For the text-containing cell, return its midpoint in (X, Y) coordinate format. 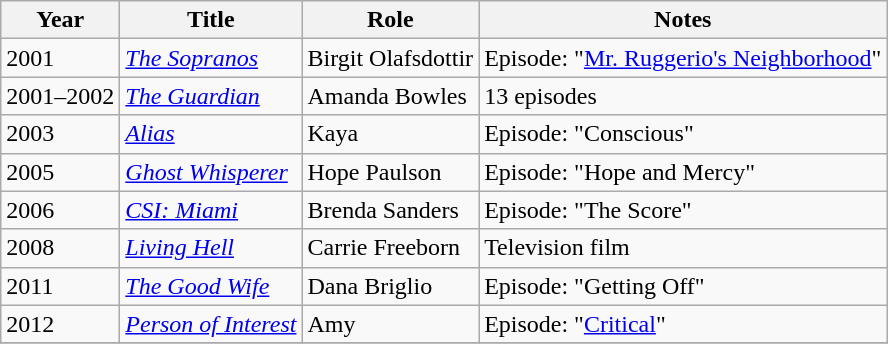
Brenda Sanders (390, 210)
Role (390, 20)
Title (211, 20)
2001–2002 (60, 96)
Amy (390, 324)
Living Hell (211, 248)
The Guardian (211, 96)
Episode: "Getting Off" (683, 286)
Year (60, 20)
Notes (683, 20)
Dana Briglio (390, 286)
Alias (211, 134)
CSI: Miami (211, 210)
The Good Wife (211, 286)
2001 (60, 58)
Episode: "Critical" (683, 324)
2011 (60, 286)
Person of Interest (211, 324)
Hope Paulson (390, 172)
2012 (60, 324)
Episode: "Mr. Ruggerio's Neighborhood" (683, 58)
2003 (60, 134)
Episode: "Hope and Mercy" (683, 172)
The Sopranos (211, 58)
2006 (60, 210)
Episode: "The Score" (683, 210)
Birgit Olafsdottir (390, 58)
13 episodes (683, 96)
2005 (60, 172)
Ghost Whisperer (211, 172)
Television film (683, 248)
Amanda Bowles (390, 96)
Episode: "Conscious" (683, 134)
Kaya (390, 134)
Carrie Freeborn (390, 248)
2008 (60, 248)
